Provide the [X, Y] coordinate of the cell's center where the given text is located.  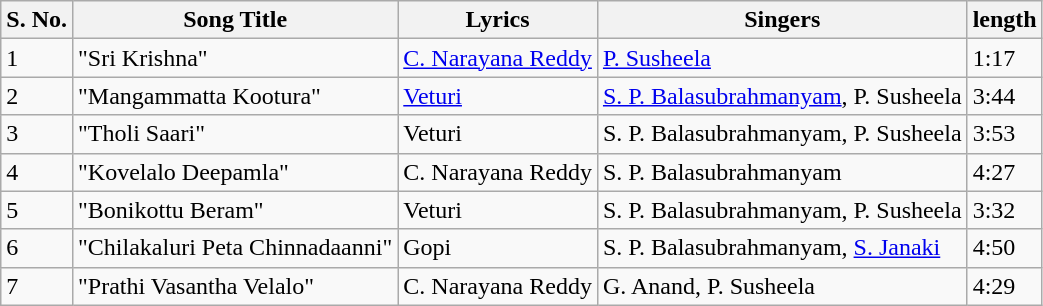
Gopi [498, 248]
P. Susheela [782, 58]
length [1004, 20]
"Kovelalo Deepamla" [234, 172]
1 [37, 58]
"Chilakaluri Peta Chinnadaanni" [234, 248]
Song Title [234, 20]
4 [37, 172]
4:50 [1004, 248]
Lyrics [498, 20]
S. P. Balasubrahmanyam [782, 172]
4:27 [1004, 172]
1:17 [1004, 58]
"Bonikottu Beram" [234, 210]
"Sri Krishna" [234, 58]
"Prathi Vasantha Velalo" [234, 286]
Singers [782, 20]
G. Anand, P. Susheela [782, 286]
4:29 [1004, 286]
"Mangammatta Kootura" [234, 96]
5 [37, 210]
2 [37, 96]
3:32 [1004, 210]
3 [37, 134]
6 [37, 248]
S. P. Balasubrahmanyam, S. Janaki [782, 248]
S. No. [37, 20]
3:44 [1004, 96]
3:53 [1004, 134]
7 [37, 286]
"Tholi Saari" [234, 134]
